Search for the cell housing the specified text and yield its [x, y] center coordinate. 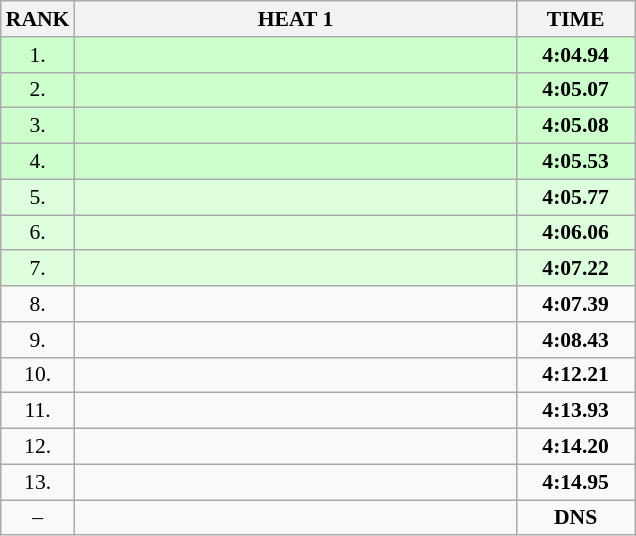
11. [38, 411]
5. [38, 197]
4:06.06 [576, 233]
4:07.39 [576, 304]
4:05.77 [576, 197]
2. [38, 90]
4:05.08 [576, 126]
4:08.43 [576, 340]
TIME [576, 19]
13. [38, 482]
4:13.93 [576, 411]
RANK [38, 19]
4. [38, 162]
9. [38, 340]
– [38, 518]
4:05.07 [576, 90]
4:05.53 [576, 162]
7. [38, 269]
DNS [576, 518]
1. [38, 55]
4:07.22 [576, 269]
3. [38, 126]
4:14.95 [576, 482]
4:04.94 [576, 55]
4:14.20 [576, 447]
12. [38, 447]
6. [38, 233]
8. [38, 304]
HEAT 1 [295, 19]
4:12.21 [576, 375]
10. [38, 375]
